Output the [X, Y] coordinate of the center of the cell containing the given text.  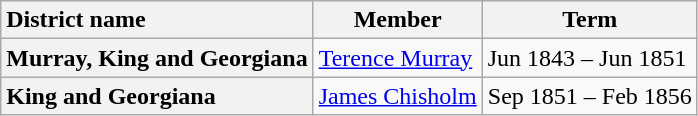
Member [398, 20]
Sep 1851 – Feb 1856 [590, 96]
Terence Murray [398, 58]
District name [157, 20]
Jun 1843 – Jun 1851 [590, 58]
King and Georgiana [157, 96]
James Chisholm [398, 96]
Term [590, 20]
Murray, King and Georgiana [157, 58]
